Determine the [X, Y] coordinate at the center of the cell enclosing the given text.  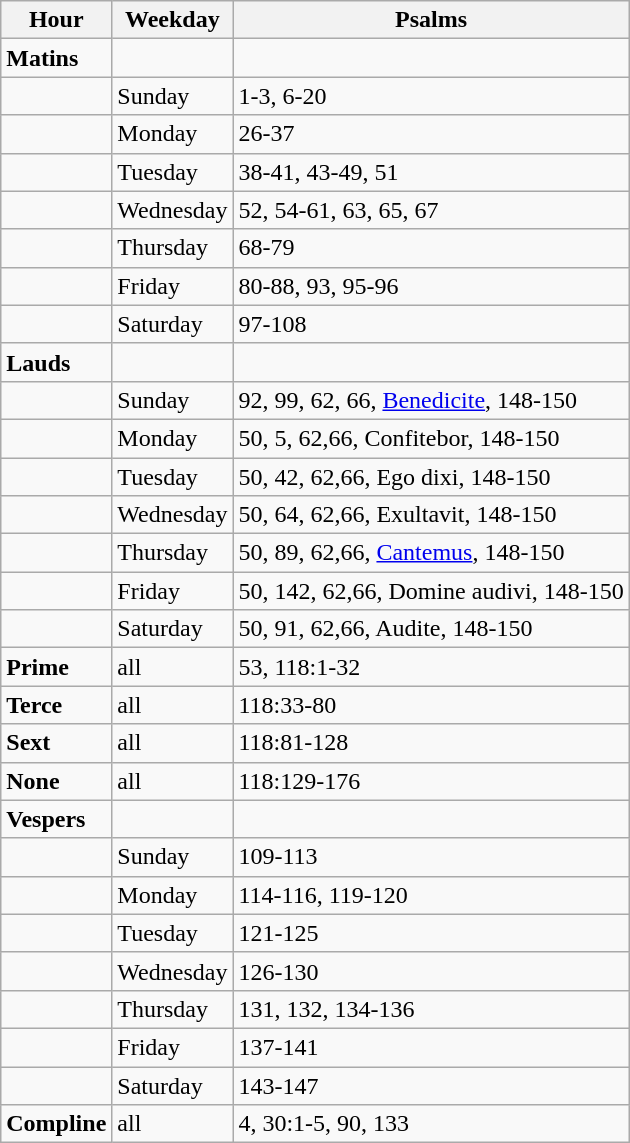
118:81-128 [431, 743]
143-147 [431, 1085]
118:129-176 [431, 781]
26-37 [431, 134]
126-130 [431, 971]
4, 30:1-5, 90, 133 [431, 1124]
Vespers [56, 819]
97-108 [431, 324]
38-41, 43-49, 51 [431, 172]
50, 64, 62,66, Exultavit, 148-150 [431, 515]
137-141 [431, 1047]
50, 142, 62,66, Domine audivi, 148-150 [431, 591]
50, 5, 62,66, Confitebor, 148-150 [431, 438]
Hour [56, 20]
Compline [56, 1124]
Weekday [172, 20]
68-79 [431, 248]
121-125 [431, 933]
Psalms [431, 20]
50, 91, 62,66, Audite, 148-150 [431, 629]
Lauds [56, 362]
114-116, 119-120 [431, 895]
Matins [56, 58]
None [56, 781]
109-113 [431, 857]
92, 99, 62, 66, Benedicite, 148-150 [431, 400]
Prime [56, 667]
80-88, 93, 95-96 [431, 286]
1-3, 6-20 [431, 96]
50, 89, 62,66, Cantemus, 148-150 [431, 553]
53, 118:1-32 [431, 667]
131, 132, 134-136 [431, 1009]
50, 42, 62,66, Ego dixi, 148-150 [431, 477]
Terce [56, 705]
118:33-80 [431, 705]
52, 54-61, 63, 65, 67 [431, 210]
Sext [56, 743]
